Pinpoint the cell where the given text exists, returning its (x, y) midpoint coordinate. 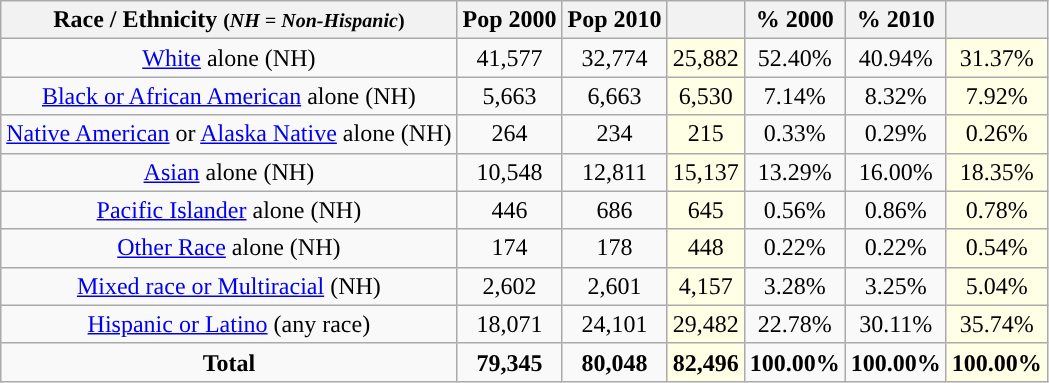
Pacific Islander alone (NH) (229, 210)
18,071 (510, 324)
0.56% (794, 210)
174 (510, 248)
White alone (NH) (229, 58)
446 (510, 210)
Pop 2000 (510, 20)
234 (614, 134)
40.94% (896, 58)
79,345 (510, 362)
3.25% (896, 286)
Race / Ethnicity (NH = Non-Hispanic) (229, 20)
215 (706, 134)
41,577 (510, 58)
16.00% (896, 172)
2,602 (510, 286)
Black or African American alone (NH) (229, 96)
18.35% (996, 172)
7.14% (794, 96)
7.92% (996, 96)
Asian alone (NH) (229, 172)
12,811 (614, 172)
5,663 (510, 96)
Native American or Alaska Native alone (NH) (229, 134)
31.37% (996, 58)
24,101 (614, 324)
29,482 (706, 324)
Mixed race or Multiracial (NH) (229, 286)
Other Race alone (NH) (229, 248)
0.26% (996, 134)
0.78% (996, 210)
4,157 (706, 286)
52.40% (794, 58)
2,601 (614, 286)
6,530 (706, 96)
80,048 (614, 362)
% 2010 (896, 20)
0.86% (896, 210)
3.28% (794, 286)
686 (614, 210)
35.74% (996, 324)
22.78% (794, 324)
Total (229, 362)
30.11% (896, 324)
25,882 (706, 58)
13.29% (794, 172)
0.33% (794, 134)
15,137 (706, 172)
82,496 (706, 362)
0.29% (896, 134)
264 (510, 134)
448 (706, 248)
0.54% (996, 248)
10,548 (510, 172)
645 (706, 210)
178 (614, 248)
5.04% (996, 286)
8.32% (896, 96)
Hispanic or Latino (any race) (229, 324)
% 2000 (794, 20)
32,774 (614, 58)
Pop 2010 (614, 20)
6,663 (614, 96)
